Identify which cell holds the provided text, then report its [X, Y] central coordinate. 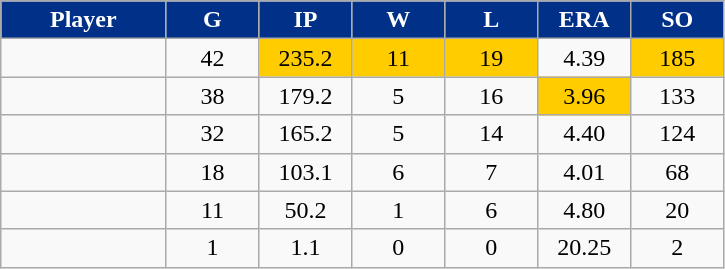
20.25 [584, 248]
133 [678, 96]
ERA [584, 20]
4.80 [584, 210]
179.2 [306, 96]
G [212, 20]
32 [212, 134]
235.2 [306, 58]
42 [212, 58]
20 [678, 210]
4.39 [584, 58]
SO [678, 20]
165.2 [306, 134]
68 [678, 172]
38 [212, 96]
W [398, 20]
50.2 [306, 210]
1.1 [306, 248]
103.1 [306, 172]
4.01 [584, 172]
19 [492, 58]
18 [212, 172]
Player [84, 20]
185 [678, 58]
16 [492, 96]
4.40 [584, 134]
3.96 [584, 96]
7 [492, 172]
L [492, 20]
14 [492, 134]
IP [306, 20]
124 [678, 134]
2 [678, 248]
